Capture the cell that displays the provided text and extract its (x, y) central coordinate. 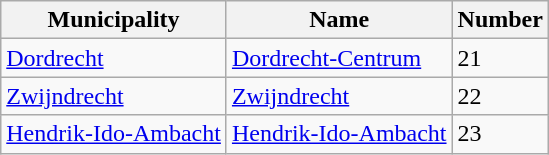
Municipality (114, 20)
21 (500, 58)
Name (339, 20)
23 (500, 134)
22 (500, 96)
Number (500, 20)
Dordrecht-Centrum (339, 58)
Dordrecht (114, 58)
